Return [X, Y] of the center of cell containing provided text 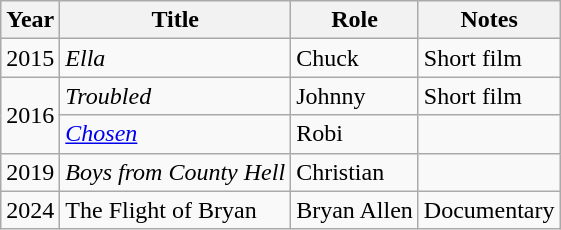
Role [355, 20]
Title [176, 20]
Bryan Allen [355, 210]
Christian [355, 172]
The Flight of Bryan [176, 210]
Boys from County Hell [176, 172]
2015 [30, 58]
Year [30, 20]
2019 [30, 172]
Ella [176, 58]
2024 [30, 210]
Documentary [489, 210]
Robi [355, 134]
Chosen [176, 134]
Johnny [355, 96]
Chuck [355, 58]
Troubled [176, 96]
2016 [30, 115]
Notes [489, 20]
